Determine the (X, Y) coordinate at the center of the cell enclosing the given text.  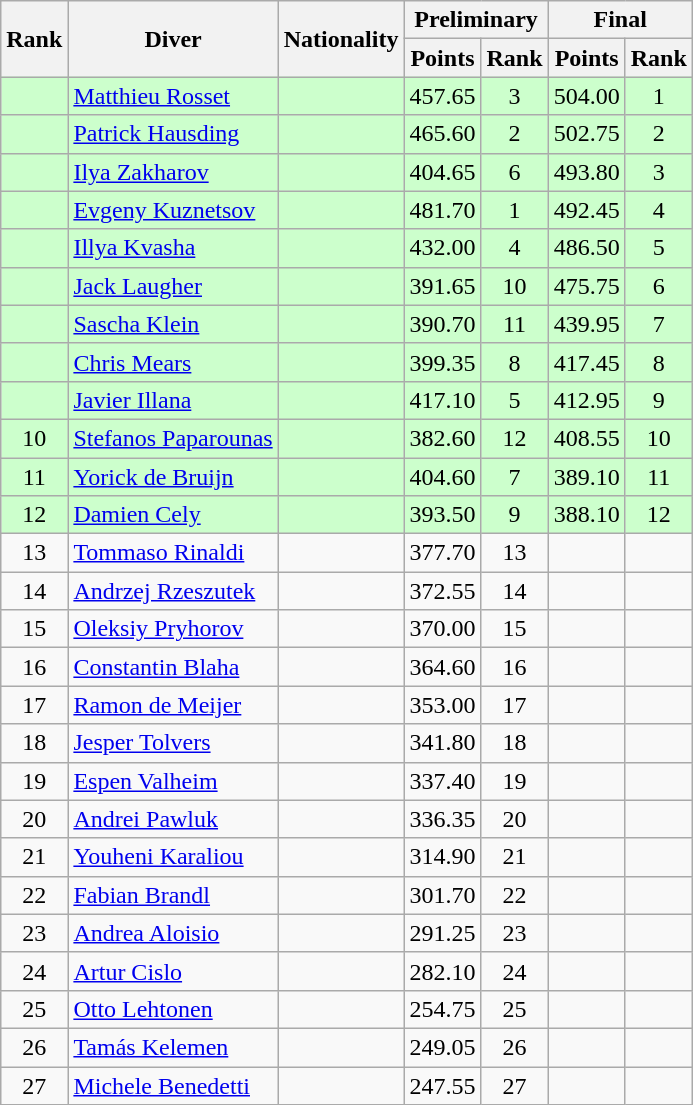
341.80 (442, 743)
404.65 (442, 172)
Damien Cely (173, 515)
Jesper Tolvers (173, 743)
399.35 (442, 362)
Diver (173, 39)
486.50 (586, 248)
Otto Lehtonen (173, 1009)
Sascha Klein (173, 324)
493.80 (586, 172)
301.70 (442, 895)
Tamás Kelemen (173, 1047)
337.40 (442, 781)
Javier Illana (173, 400)
Chris Mears (173, 362)
370.00 (442, 629)
Artur Cislo (173, 971)
404.60 (442, 477)
Andrzej Rzeszutek (173, 591)
291.25 (442, 933)
Stefanos Paparounas (173, 438)
Illya Kvasha (173, 248)
Oleksiy Pryhorov (173, 629)
492.45 (586, 210)
Andrea Aloisio (173, 933)
336.35 (442, 819)
247.55 (442, 1085)
417.10 (442, 400)
382.60 (442, 438)
Andrei Pawluk (173, 819)
Patrick Hausding (173, 134)
Espen Valheim (173, 781)
353.00 (442, 705)
Michele Benedetti (173, 1085)
372.55 (442, 591)
432.00 (442, 248)
457.65 (442, 96)
Nationality (341, 39)
412.95 (586, 400)
Evgeny Kuznetsov (173, 210)
408.55 (586, 438)
Ramon de Meijer (173, 705)
481.70 (442, 210)
Constantin Blaha (173, 667)
377.70 (442, 553)
Youheni Karaliou (173, 857)
475.75 (586, 286)
502.75 (586, 134)
364.60 (442, 667)
439.95 (586, 324)
282.10 (442, 971)
Tommaso Rinaldi (173, 553)
389.10 (586, 477)
Yorick de Bruijn (173, 477)
Matthieu Rosset (173, 96)
504.00 (586, 96)
314.90 (442, 857)
Final (620, 20)
391.65 (442, 286)
Preliminary (476, 20)
417.45 (586, 362)
465.60 (442, 134)
249.05 (442, 1047)
388.10 (586, 515)
254.75 (442, 1009)
390.70 (442, 324)
Jack Laugher (173, 286)
Fabian Brandl (173, 895)
393.50 (442, 515)
Ilya Zakharov (173, 172)
